Determine the [x, y] coordinate at the center of the cell enclosing the given text.  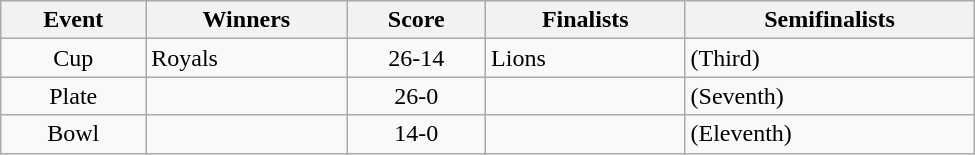
Finalists [586, 20]
(Third) [830, 58]
Cup [74, 58]
Royals [246, 58]
Bowl [74, 134]
Score [416, 20]
(Seventh) [830, 96]
Plate [74, 96]
26-0 [416, 96]
Lions [586, 58]
Semifinalists [830, 20]
26-14 [416, 58]
Event [74, 20]
Winners [246, 20]
14-0 [416, 134]
(Eleventh) [830, 134]
